Search for the cell housing the specified text and yield its [x, y] center coordinate. 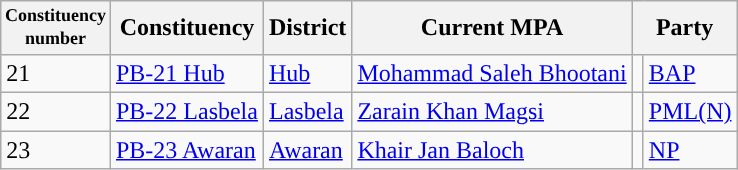
Lasbela [307, 111]
Khair Jan Baloch [492, 150]
Mohammad Saleh Bhootani [492, 73]
Current MPA [492, 28]
Constituency number [56, 28]
PB-23 Awaran [186, 150]
Party [684, 28]
PB-22 Lasbela [186, 111]
Zarain Khan Magsi [492, 111]
21 [56, 73]
Constituency [186, 28]
NP [690, 150]
PB-21 Hub [186, 73]
23 [56, 150]
BAP [690, 73]
Hub [307, 73]
Awaran [307, 150]
PML(N) [690, 111]
District [307, 28]
22 [56, 111]
